Locate the cell with the specified text and output its (X, Y) center coordinate. 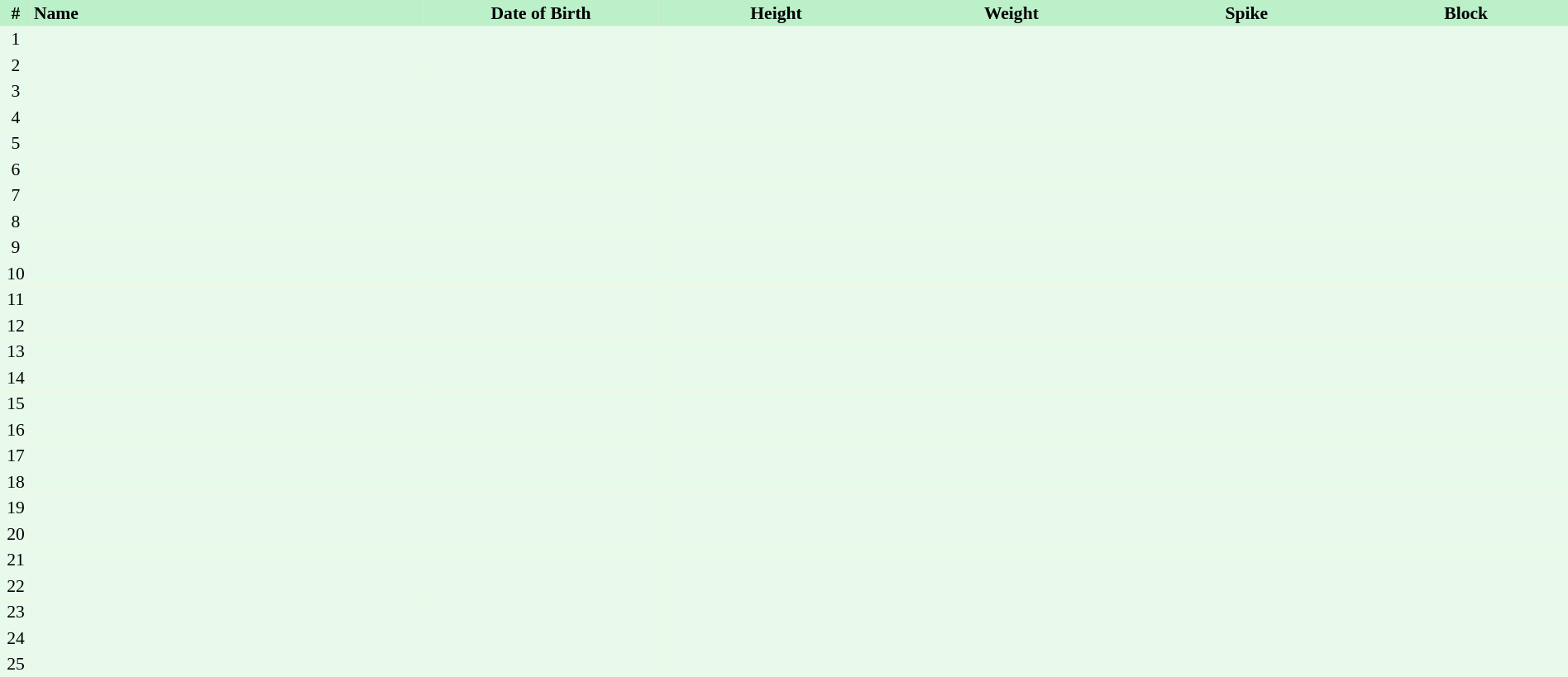
5 (16, 144)
2 (16, 65)
Date of Birth (541, 13)
14 (16, 378)
22 (16, 586)
Spike (1246, 13)
18 (16, 482)
17 (16, 456)
20 (16, 534)
Weight (1011, 13)
1 (16, 40)
11 (16, 299)
7 (16, 195)
16 (16, 430)
Name (227, 13)
15 (16, 403)
8 (16, 222)
# (16, 13)
23 (16, 612)
3 (16, 91)
Block (1465, 13)
21 (16, 560)
13 (16, 352)
12 (16, 326)
19 (16, 508)
24 (16, 638)
10 (16, 274)
4 (16, 117)
Height (776, 13)
6 (16, 169)
9 (16, 248)
